Determine the [x, y] coordinate at the center of the cell enclosing the given text.  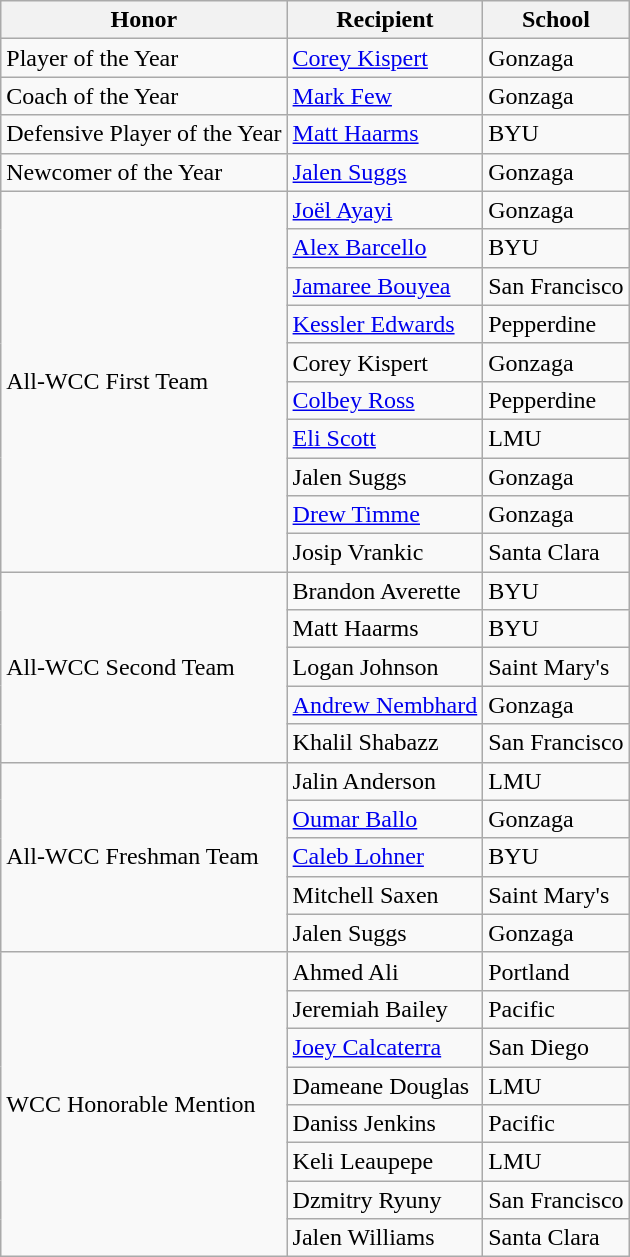
Caleb Lohner [385, 857]
All-WCC First Team [144, 382]
Coach of the Year [144, 96]
Oumar Ballo [385, 819]
Colbey Ross [385, 400]
All-WCC Second Team [144, 667]
Jalen Williams [385, 1238]
Alex Barcello [385, 248]
Recipient [385, 20]
Joey Calcaterra [385, 1047]
All-WCC Freshman Team [144, 857]
School [556, 20]
Daniss Jenkins [385, 1124]
Jalin Anderson [385, 781]
Jeremiah Bailey [385, 1009]
Joël Ayayi [385, 210]
Jamaree Bouyea [385, 286]
Keli Leaupepe [385, 1162]
Mark Few [385, 96]
Brandon Averette [385, 591]
Honor [144, 20]
Kessler Edwards [385, 324]
Khalil Shabazz [385, 743]
Andrew Nembhard [385, 705]
WCC Honorable Mention [144, 1104]
Mitchell Saxen [385, 895]
Player of the Year [144, 58]
San Diego [556, 1047]
Portland [556, 971]
Ahmed Ali [385, 971]
Eli Scott [385, 438]
Dameane Douglas [385, 1085]
Logan Johnson [385, 667]
Defensive Player of the Year [144, 134]
Dzmitry Ryuny [385, 1200]
Drew Timme [385, 515]
Newcomer of the Year [144, 172]
Josip Vrankic [385, 553]
